Capture the cell that displays the provided text and extract its [x, y] central coordinate. 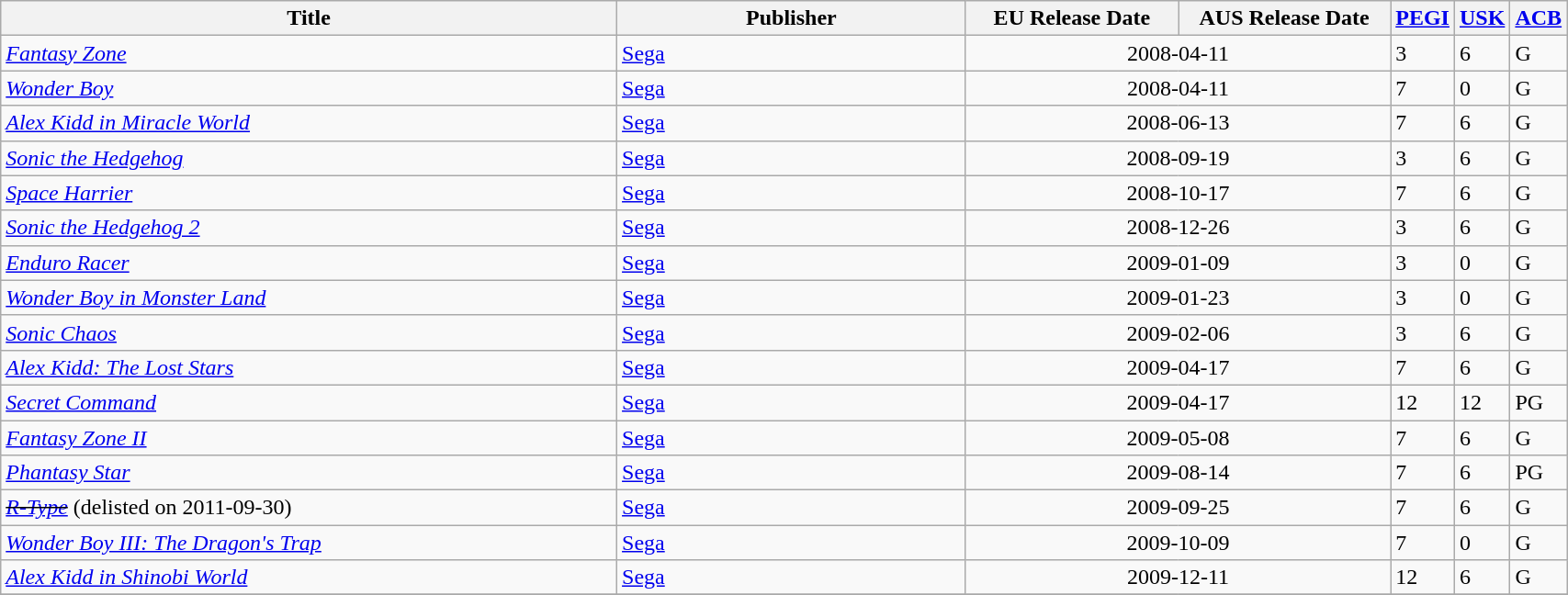
2009-09-25 [1178, 508]
Alex Kidd in Miracle World [309, 123]
Fantasy Zone II [309, 438]
2008-10-17 [1178, 193]
2009-12-11 [1178, 578]
ACB [1539, 18]
2008-12-26 [1178, 228]
2009-10-09 [1178, 543]
PEGI [1423, 18]
Sonic Chaos [309, 332]
Alex Kidd: The Lost Stars [309, 367]
2009-08-14 [1178, 473]
EU Release Date [1071, 18]
2009-05-08 [1178, 438]
2009-01-23 [1178, 297]
Alex Kidd in Shinobi World [309, 578]
2008-09-19 [1178, 158]
Wonder Boy [309, 88]
2008-06-13 [1178, 123]
R-Type (delisted on 2011-09-30) [309, 508]
Wonder Boy in Monster Land [309, 297]
2009-01-09 [1178, 263]
Fantasy Zone [309, 53]
2009-02-06 [1178, 332]
Secret Command [309, 402]
Title [309, 18]
Phantasy Star [309, 473]
Publisher [792, 18]
Sonic the Hedgehog [309, 158]
AUS Release Date [1284, 18]
Wonder Boy III: The Dragon's Trap [309, 543]
Space Harrier [309, 193]
Enduro Racer [309, 263]
Sonic the Hedgehog 2 [309, 228]
USK [1482, 18]
